Return the (X, Y) coordinate for the center point of the cell that contains the specified text.  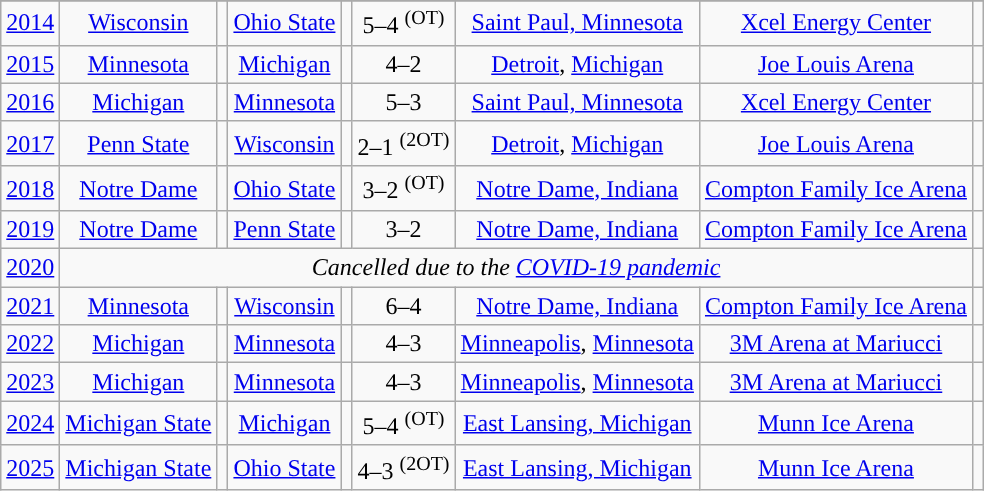
2024 (30, 424)
2017 (30, 144)
3–2 (OT) (404, 188)
2022 (30, 344)
2018 (30, 188)
6–4 (404, 306)
2020 (30, 268)
3–2 (404, 230)
4–3 (2OT) (404, 468)
2019 (30, 230)
5–3 (404, 102)
2014 (30, 24)
2–1 (2OT) (404, 144)
2015 (30, 64)
2023 (30, 382)
2016 (30, 102)
Cancelled due to the COVID-19 pandemic (516, 268)
2021 (30, 306)
2025 (30, 468)
4–2 (404, 64)
